Pinpoint the cell where the given text exists, returning its [X, Y] midpoint coordinate. 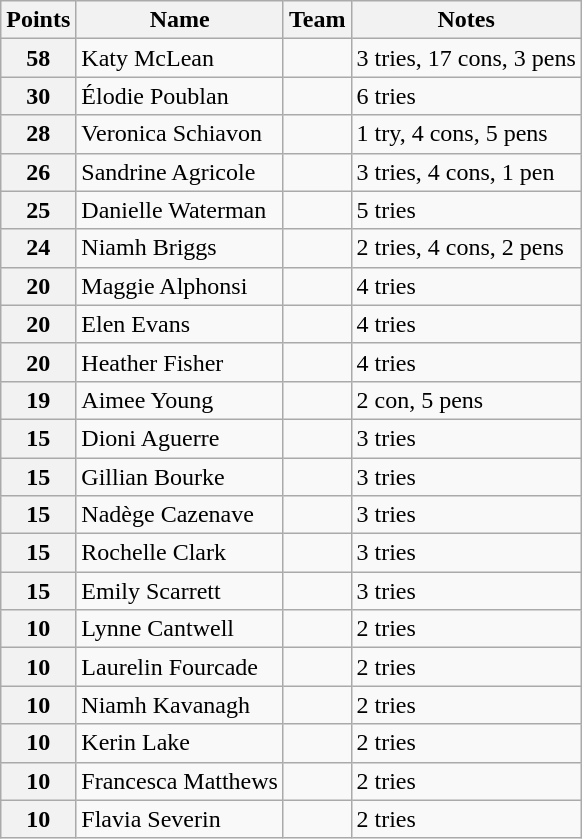
Flavia Severin [180, 819]
3 tries, 4 cons, 1 pen [466, 172]
28 [38, 134]
Nadège Cazenave [180, 515]
Name [180, 20]
Sandrine Agricole [180, 172]
Laurelin Fourcade [180, 667]
24 [38, 248]
6 tries [466, 96]
Aimee Young [180, 400]
Points [38, 20]
Élodie Poublan [180, 96]
Niamh Kavanagh [180, 705]
1 try, 4 cons, 5 pens [466, 134]
Danielle Waterman [180, 210]
Veronica Schiavon [180, 134]
Dioni Aguerre [180, 438]
Kerin Lake [180, 743]
3 tries, 17 cons, 3 pens [466, 58]
Team [317, 20]
58 [38, 58]
Niamh Briggs [180, 248]
30 [38, 96]
Gillian Bourke [180, 477]
19 [38, 400]
25 [38, 210]
2 tries, 4 cons, 2 pens [466, 248]
Notes [466, 20]
Maggie Alphonsi [180, 286]
Heather Fisher [180, 362]
Emily Scarrett [180, 591]
26 [38, 172]
Lynne Cantwell [180, 629]
Elen Evans [180, 324]
2 con, 5 pens [466, 400]
Francesca Matthews [180, 781]
Rochelle Clark [180, 553]
5 tries [466, 210]
Katy McLean [180, 58]
